Scan for the cell matching the given text and deliver its [X, Y] coordinate at center. 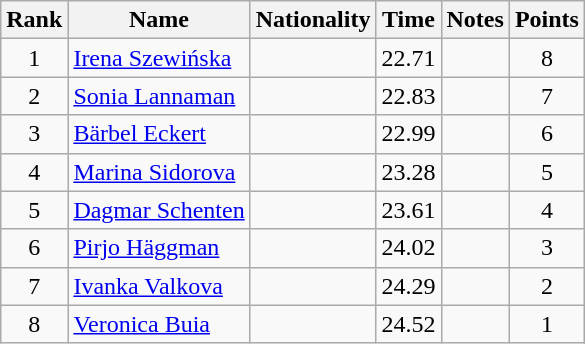
24.29 [408, 286]
Ivanka Valkova [159, 286]
Bärbel Eckert [159, 134]
Pirjo Häggman [159, 248]
23.61 [408, 210]
Dagmar Schenten [159, 210]
Points [546, 20]
Sonia Lannaman [159, 96]
22.99 [408, 134]
Name [159, 20]
Notes [475, 20]
Irena Szewińska [159, 58]
22.83 [408, 96]
Marina Sidorova [159, 172]
22.71 [408, 58]
24.52 [408, 324]
Veronica Buia [159, 324]
24.02 [408, 248]
Rank [34, 20]
Nationality [313, 20]
Time [408, 20]
23.28 [408, 172]
